From the cell containing the given text, extract its center point as [X, Y] coordinate. 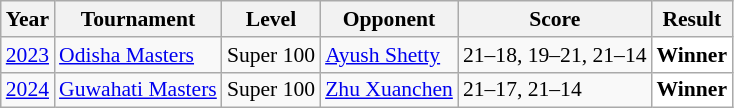
Guwahati Masters [138, 90]
21–17, 21–14 [555, 90]
Year [28, 19]
2023 [28, 55]
Level [271, 19]
Result [692, 19]
Score [555, 19]
2024 [28, 90]
Opponent [389, 19]
Odisha Masters [138, 55]
Tournament [138, 19]
Zhu Xuanchen [389, 90]
Ayush Shetty [389, 55]
21–18, 19–21, 21–14 [555, 55]
